Pinpoint the cell where the given text exists, returning its (x, y) midpoint coordinate. 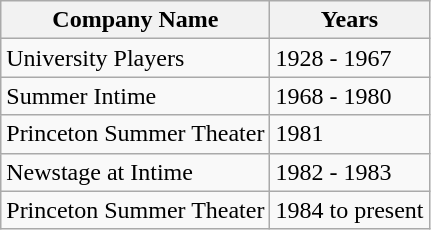
1982 - 1983 (350, 172)
1968 - 1980 (350, 96)
1981 (350, 134)
Summer Intime (136, 96)
Years (350, 20)
University Players (136, 58)
Company Name (136, 20)
Newstage at Intime (136, 172)
1928 - 1967 (350, 58)
1984 to present (350, 210)
